Find where the given text appears and provide that cell's center as [x, y] coordinate. 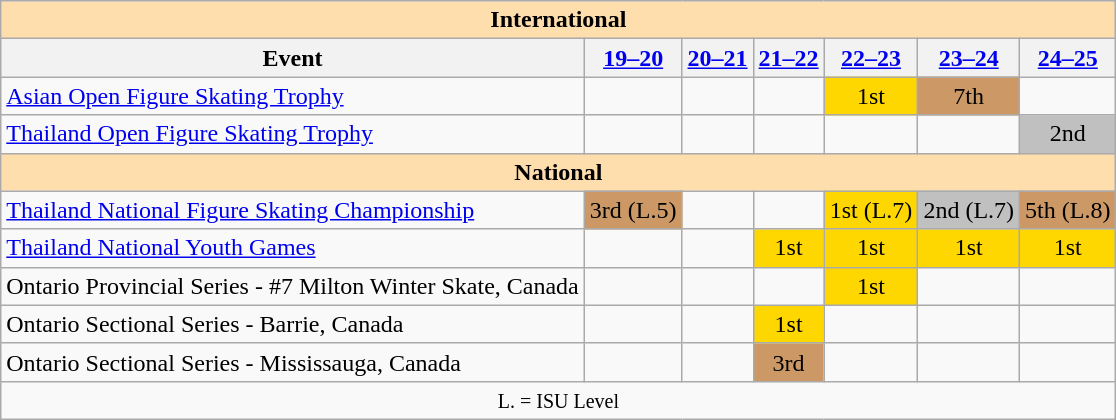
Event [293, 58]
Ontario Sectional Series - Barrie, Canada [293, 324]
National [558, 172]
Thailand National Youth Games [293, 248]
24–25 [1068, 58]
7th [969, 96]
23–24 [969, 58]
2nd [1068, 134]
22–23 [871, 58]
2nd (L.7) [969, 210]
Ontario Sectional Series - Mississauga, Canada [293, 362]
L. = ISU Level [558, 400]
21–22 [788, 58]
3rd [788, 362]
1st (L.7) [871, 210]
5th (L.8) [1068, 210]
International [558, 20]
Ontario Provincial Series - #7 Milton Winter Skate, Canada [293, 286]
20–21 [718, 58]
Asian Open Figure Skating Trophy [293, 96]
19–20 [633, 58]
Thailand National Figure Skating Championship [293, 210]
3rd (L.5) [633, 210]
Thailand Open Figure Skating Trophy [293, 134]
